Return the [x, y] coordinate for the center point of the cell that contains the specified text.  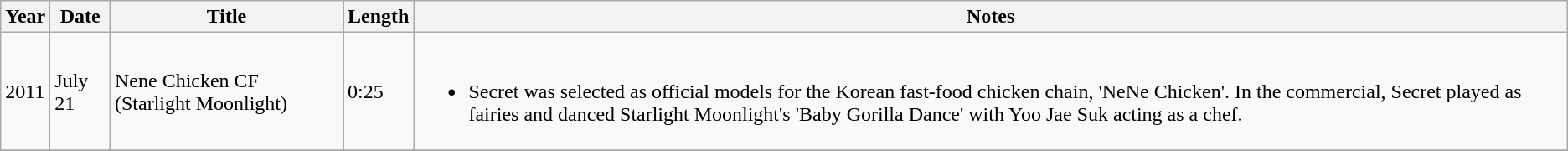
July 21 [80, 91]
Title [226, 17]
Notes [990, 17]
Nene Chicken CF (Starlight Moonlight) [226, 91]
2011 [25, 91]
Length [379, 17]
Date [80, 17]
Year [25, 17]
0:25 [379, 91]
